Find where the given text appears and provide that cell's center as [x, y] coordinate. 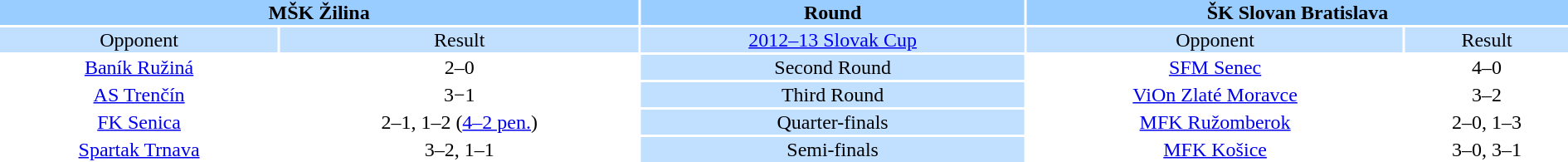
AS Trenčín [139, 95]
MFK Ružomberok [1215, 122]
FK Senica [139, 122]
3−1 [460, 95]
Semi-finals [833, 150]
2–1, 1–2 (4–2 pen.) [460, 122]
SFM Senec [1215, 67]
MFK Košice [1215, 150]
3–2 [1487, 95]
Third Round [833, 95]
2–0 [460, 67]
Quarter-finals [833, 122]
2012–13 Slovak Cup [833, 40]
Second Round [833, 67]
3–0, 3–1 [1487, 150]
MŠK Žilina [319, 12]
2–0, 1–3 [1487, 122]
Baník Ružiná [139, 67]
Round [833, 12]
4–0 [1487, 67]
ViOn Zlaté Moravce [1215, 95]
3–2, 1–1 [460, 150]
Spartak Trnava [139, 150]
ŠK Slovan Bratislava [1298, 12]
